Return the [X, Y] coordinate for the center point of the cell that contains the specified text.  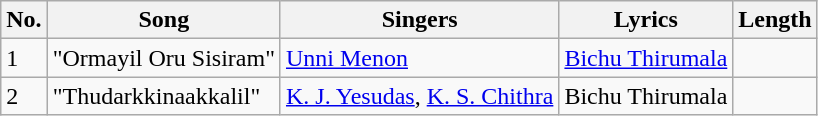
Unni Menon [419, 58]
Song [164, 20]
Singers [419, 20]
No. [24, 20]
"Ormayil Oru Sisiram" [164, 58]
2 [24, 96]
1 [24, 58]
K. J. Yesudas, K. S. Chithra [419, 96]
Length [775, 20]
"Thudarkkinaakkalil" [164, 96]
Lyrics [646, 20]
